Capture the cell that displays the provided text and extract its [X, Y] central coordinate. 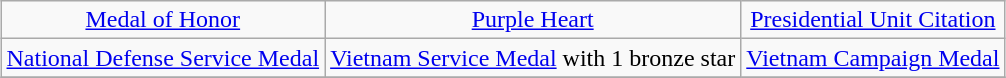
Medal of Honor [163, 20]
Vietnam Campaign Medal [873, 58]
Vietnam Service Medal with 1 bronze star [533, 58]
Presidential Unit Citation [873, 20]
National Defense Service Medal [163, 58]
Purple Heart [533, 20]
